Scan for the cell matching the given text and deliver its (X, Y) coordinate at center. 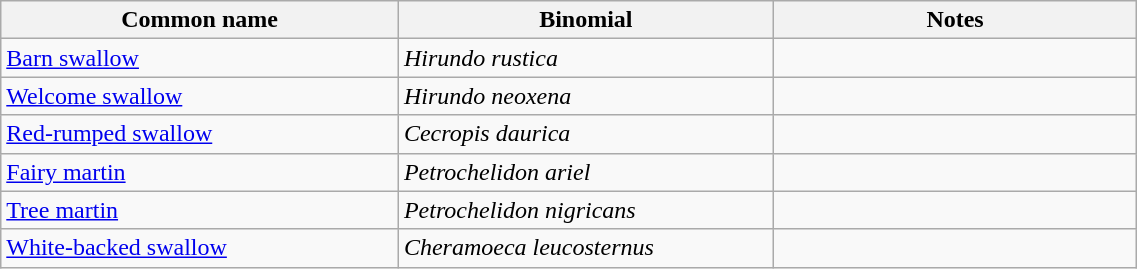
Tree martin (200, 210)
Cheramoeca leucosternus (586, 248)
Welcome swallow (200, 96)
Petrochelidon ariel (586, 172)
Petrochelidon nigricans (586, 210)
Common name (200, 20)
Binomial (586, 20)
Cecropis daurica (586, 134)
Notes (955, 20)
Red-rumped swallow (200, 134)
Hirundo rustica (586, 58)
Fairy martin (200, 172)
Barn swallow (200, 58)
Hirundo neoxena (586, 96)
White-backed swallow (200, 248)
